Determine the [X, Y] coordinate at the center of the cell enclosing the given text.  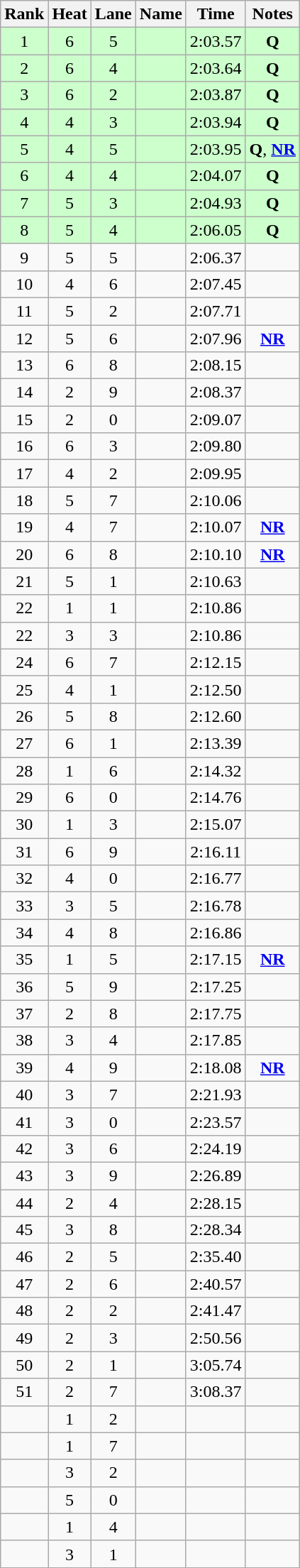
34 [24, 933]
2:10.63 [216, 581]
41 [24, 1122]
15 [24, 420]
50 [24, 1365]
31 [24, 852]
2:28.34 [216, 1230]
49 [24, 1338]
2:08.37 [216, 393]
11 [24, 311]
25 [24, 689]
2:04.93 [216, 203]
2:03.94 [216, 122]
35 [24, 960]
Rank [24, 14]
2:10.10 [216, 554]
2:09.07 [216, 420]
Q, NR [272, 149]
2:03.87 [216, 95]
2:03.95 [216, 149]
Notes [272, 14]
32 [24, 879]
2:18.08 [216, 1068]
2:28.15 [216, 1203]
2:23.57 [216, 1122]
Lane [113, 14]
45 [24, 1230]
30 [24, 825]
44 [24, 1203]
2:41.47 [216, 1311]
2:17.85 [216, 1041]
14 [24, 393]
2:17.75 [216, 1014]
51 [24, 1392]
20 [24, 554]
43 [24, 1175]
2:07.71 [216, 311]
2:14.32 [216, 770]
27 [24, 743]
39 [24, 1068]
2:15.07 [216, 825]
2:10.07 [216, 527]
2:12.60 [216, 716]
2:40.57 [216, 1284]
2:07.96 [216, 339]
47 [24, 1284]
2:50.56 [216, 1338]
48 [24, 1311]
2:03.57 [216, 41]
2:35.40 [216, 1257]
36 [24, 987]
Name [160, 14]
2:06.37 [216, 257]
17 [24, 473]
26 [24, 716]
2:08.15 [216, 366]
Heat [70, 14]
40 [24, 1095]
29 [24, 798]
24 [24, 662]
2:16.11 [216, 852]
2:04.07 [216, 176]
2:21.93 [216, 1095]
2:17.15 [216, 960]
13 [24, 366]
2:10.06 [216, 500]
2:16.86 [216, 933]
2:24.19 [216, 1148]
19 [24, 527]
21 [24, 581]
42 [24, 1148]
2:26.89 [216, 1175]
16 [24, 446]
2:09.80 [216, 446]
2:13.39 [216, 743]
2:07.45 [216, 284]
2:14.76 [216, 798]
3:05.74 [216, 1365]
2:12.15 [216, 662]
12 [24, 339]
2:03.64 [216, 68]
33 [24, 906]
38 [24, 1041]
2:17.25 [216, 987]
2:09.95 [216, 473]
10 [24, 284]
28 [24, 770]
2:16.78 [216, 906]
2:12.50 [216, 689]
18 [24, 500]
37 [24, 1014]
46 [24, 1257]
2:16.77 [216, 879]
3:08.37 [216, 1392]
Time [216, 14]
2:06.05 [216, 230]
